Output the [X, Y] coordinate of the center of the cell containing the given text.  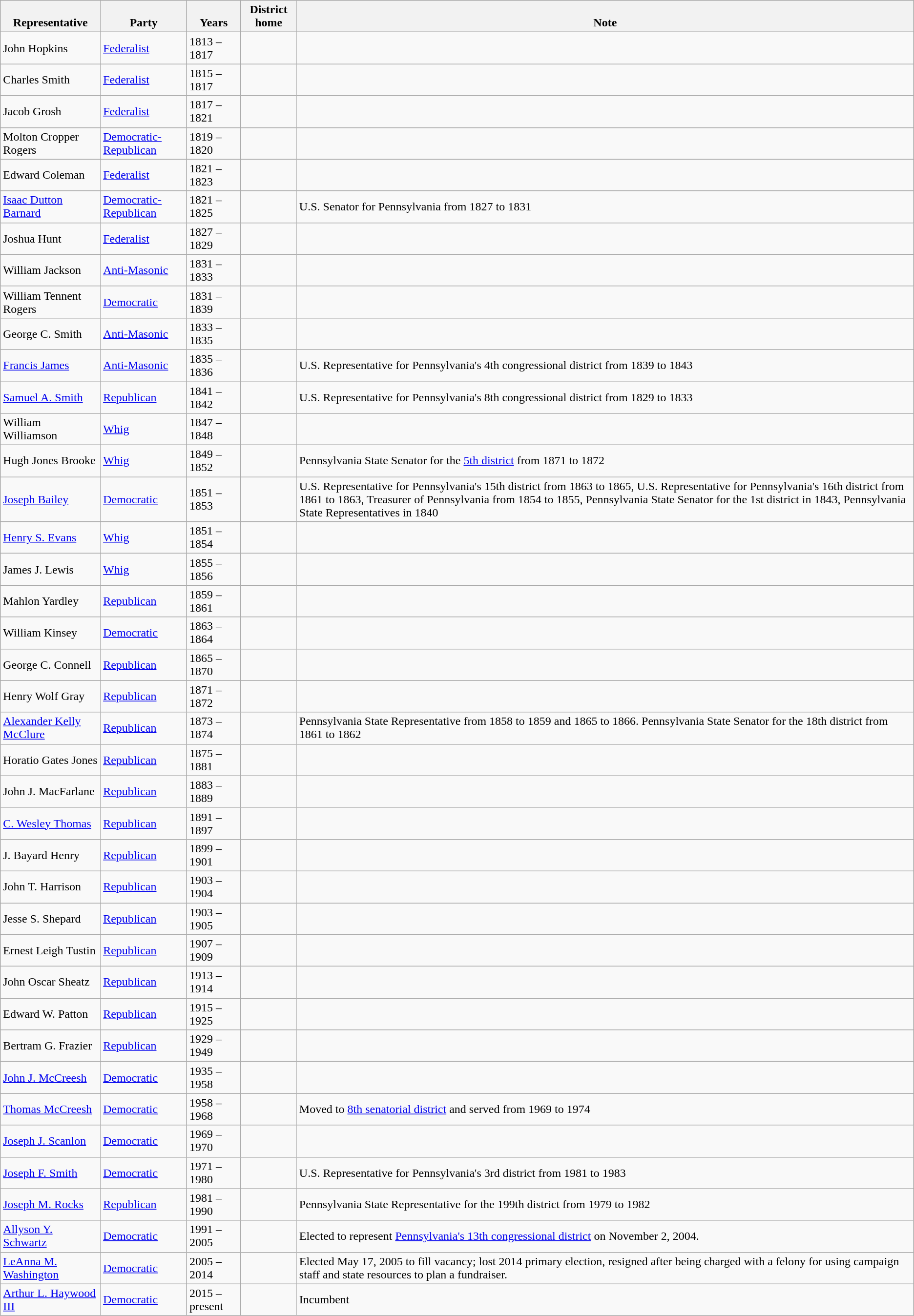
1915 – 1925 [214, 1014]
2015 – present [214, 1299]
1883 – 1889 [214, 792]
1815 – 1817 [214, 80]
Joseph Bailey [51, 499]
LeAnna M. Washington [51, 1268]
Pennsylvania State Representative from 1858 to 1859 and 1865 to 1866. Pennsylvania State Senator for the 18th district from 1861 to 1862 [605, 728]
Isaac Dutton Barnard [51, 207]
William Williamson [51, 430]
Joshua Hunt [51, 238]
1981 – 1990 [214, 1205]
1929 – 1949 [214, 1046]
Mahlon Yardley [51, 601]
George C. Connell [51, 665]
Ernest Leigh Tustin [51, 951]
1907 – 1909 [214, 951]
1827 – 1829 [214, 238]
1958 – 1968 [214, 1109]
Representative [51, 17]
1831 – 1839 [214, 302]
Francis James [51, 365]
1913 – 1914 [214, 982]
1863 – 1864 [214, 633]
Allyson Y. Schwartz [51, 1236]
1969 – 1970 [214, 1141]
1821 – 1825 [214, 207]
1899 – 1901 [214, 855]
John J. McCreesh [51, 1078]
1891 – 1897 [214, 823]
Jacob Grosh [51, 111]
Pennsylvania State Senator for the 5th district from 1871 to 1872 [605, 461]
1835 – 1836 [214, 365]
John T. Harrison [51, 886]
1847 – 1848 [214, 430]
Molton Cropper Rogers [51, 144]
George C. Smith [51, 334]
1935 – 1958 [214, 1078]
William Tennent Rogers [51, 302]
James J. Lewis [51, 569]
Arthur L. Haywood III [51, 1299]
U.S. Senator for Pennsylvania from 1827 to 1831 [605, 207]
C. Wesley Thomas [51, 823]
District home [269, 17]
1849 – 1852 [214, 461]
Moved to 8th senatorial district and served from 1969 to 1974 [605, 1109]
J. Bayard Henry [51, 855]
Years [214, 17]
1851 – 1853 [214, 499]
1817 – 1821 [214, 111]
1991 – 2005 [214, 1236]
Elected to represent Pennsylvania's 13th congressional district on November 2, 2004. [605, 1236]
1833 – 1835 [214, 334]
John J. MacFarlane [51, 792]
1871 – 1872 [214, 696]
Hugh Jones Brooke [51, 461]
Bertram G. Frazier [51, 1046]
Samuel A. Smith [51, 397]
Pennsylvania State Representative for the 199th district from 1979 to 1982 [605, 1205]
1819 – 1820 [214, 144]
Joseph J. Scanlon [51, 1141]
1851 – 1854 [214, 538]
Joseph F. Smith [51, 1172]
U.S. Representative for Pennsylvania's 3rd district from 1981 to 1983 [605, 1172]
Party [144, 17]
1821 – 1823 [214, 175]
Jesse S. Shepard [51, 919]
John Hopkins [51, 48]
1875 – 1881 [214, 760]
2005 – 2014 [214, 1268]
1841 – 1842 [214, 397]
1865 – 1870 [214, 665]
U.S. Representative for Pennsylvania's 4th congressional district from 1839 to 1843 [605, 365]
1855 – 1856 [214, 569]
William Jackson [51, 270]
Incumbent [605, 1299]
U.S. Representative for Pennsylvania's 8th congressional district from 1829 to 1833 [605, 397]
1859 – 1861 [214, 601]
1971 – 1980 [214, 1172]
Alexander Kelly McClure [51, 728]
1831 – 1833 [214, 270]
Edward Coleman [51, 175]
Thomas McCreesh [51, 1109]
Horatio Gates Jones [51, 760]
1813 – 1817 [214, 48]
Edward W. Patton [51, 1014]
Joseph M. Rocks [51, 1205]
Charles Smith [51, 80]
Henry Wolf Gray [51, 696]
William Kinsey [51, 633]
1873 – 1874 [214, 728]
Henry S. Evans [51, 538]
1903 – 1904 [214, 886]
1903 – 1905 [214, 919]
Note [605, 17]
John Oscar Sheatz [51, 982]
